From the cell containing the given text, extract its center point as (x, y) coordinate. 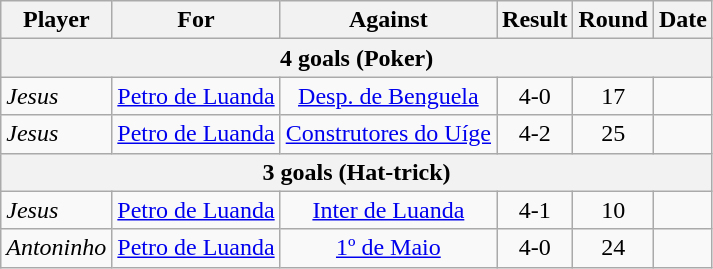
Inter de Luanda (388, 210)
Result (535, 20)
4 goals (Poker) (357, 58)
4-2 (535, 134)
1º de Maio (388, 248)
4-1 (535, 210)
10 (613, 210)
For (196, 20)
3 goals (Hat-trick) (357, 172)
Construtores do Uíge (388, 134)
Player (56, 20)
24 (613, 248)
Round (613, 20)
17 (613, 96)
Desp. de Benguela (388, 96)
Date (682, 20)
Antoninho (56, 248)
25 (613, 134)
Against (388, 20)
